Search for the cell housing the specified text and yield its (X, Y) center coordinate. 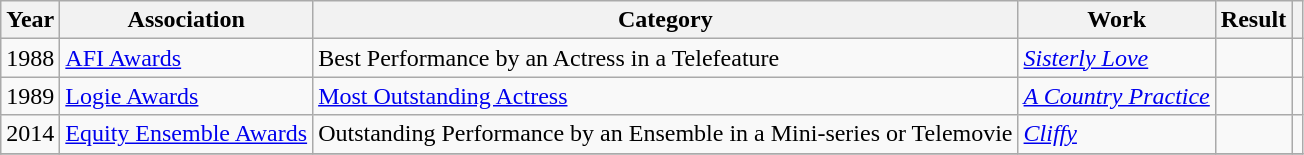
Most Outstanding Actress (666, 96)
Year (30, 20)
2014 (30, 134)
Equity Ensemble Awards (186, 134)
A Country Practice (1116, 96)
1988 (30, 58)
Cliffy (1116, 134)
1989 (30, 96)
Sisterly Love (1116, 58)
Category (666, 20)
Logie Awards (186, 96)
Result (1253, 20)
Best Performance by an Actress in a Telefeature (666, 58)
Outstanding Performance by an Ensemble in a Mini-series or Telemovie (666, 134)
Association (186, 20)
AFI Awards (186, 58)
Work (1116, 20)
